Scan for the cell matching the given text and deliver its (X, Y) coordinate at center. 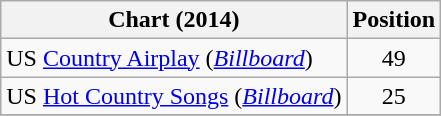
25 (394, 96)
Position (394, 20)
Chart (2014) (174, 20)
US Country Airplay (Billboard) (174, 58)
US Hot Country Songs (Billboard) (174, 96)
49 (394, 58)
